For the text-containing cell, return its midpoint in (X, Y) coordinate format. 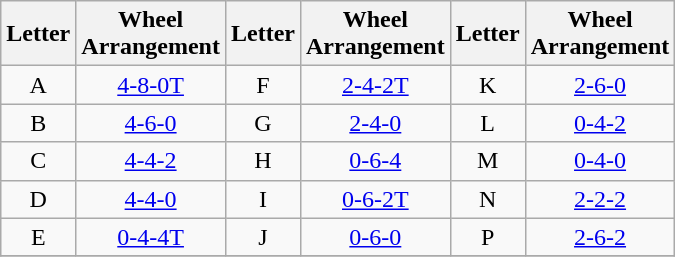
G (262, 123)
L (488, 123)
K (488, 85)
0-4-0 (600, 161)
0-6-2T (375, 199)
2-4-2T (375, 85)
H (262, 161)
B (38, 123)
F (262, 85)
0-6-4 (375, 161)
C (38, 161)
P (488, 237)
M (488, 161)
N (488, 199)
4-6-0 (151, 123)
2-2-2 (600, 199)
2-6-0 (600, 85)
0-4-4T (151, 237)
4-4-0 (151, 199)
I (262, 199)
E (38, 237)
0-6-0 (375, 237)
2-4-0 (375, 123)
D (38, 199)
J (262, 237)
2-6-2 (600, 237)
0-4-2 (600, 123)
A (38, 85)
4-4-2 (151, 161)
4-8-0T (151, 85)
